Capture the cell that displays the provided text and extract its [x, y] central coordinate. 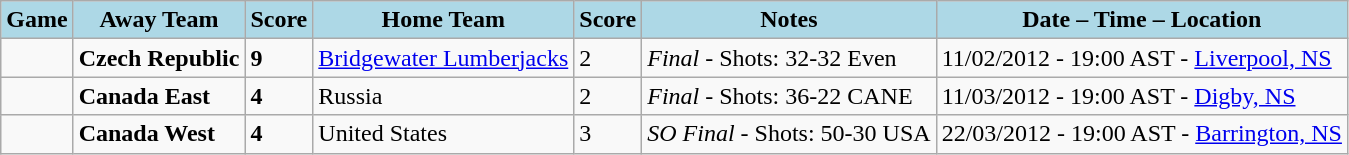
Notes [789, 20]
Bridgewater Lumberjacks [444, 58]
9 [279, 58]
Date – Time – Location [1142, 20]
Game [37, 20]
Canada West [159, 134]
11/02/2012 - 19:00 AST - Liverpool, NS [1142, 58]
United States [444, 134]
3 [608, 134]
Canada East [159, 96]
Home Team [444, 20]
Final - Shots: 32-32 Even [789, 58]
SO Final - Shots: 50-30 USA [789, 134]
Russia [444, 96]
Final - Shots: 36-22 CANE [789, 96]
Away Team [159, 20]
22/03/2012 - 19:00 AST - Barrington, NS [1142, 134]
11/03/2012 - 19:00 AST - Digby, NS [1142, 96]
Czech Republic [159, 58]
